Find where the given text appears and provide that cell's center as [X, Y] coordinate. 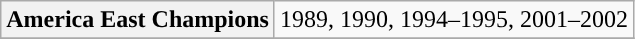
1989, 1990, 1994–1995, 2001–2002 [454, 20]
America East Champions [138, 20]
